Capture the cell that displays the provided text and extract its [X, Y] central coordinate. 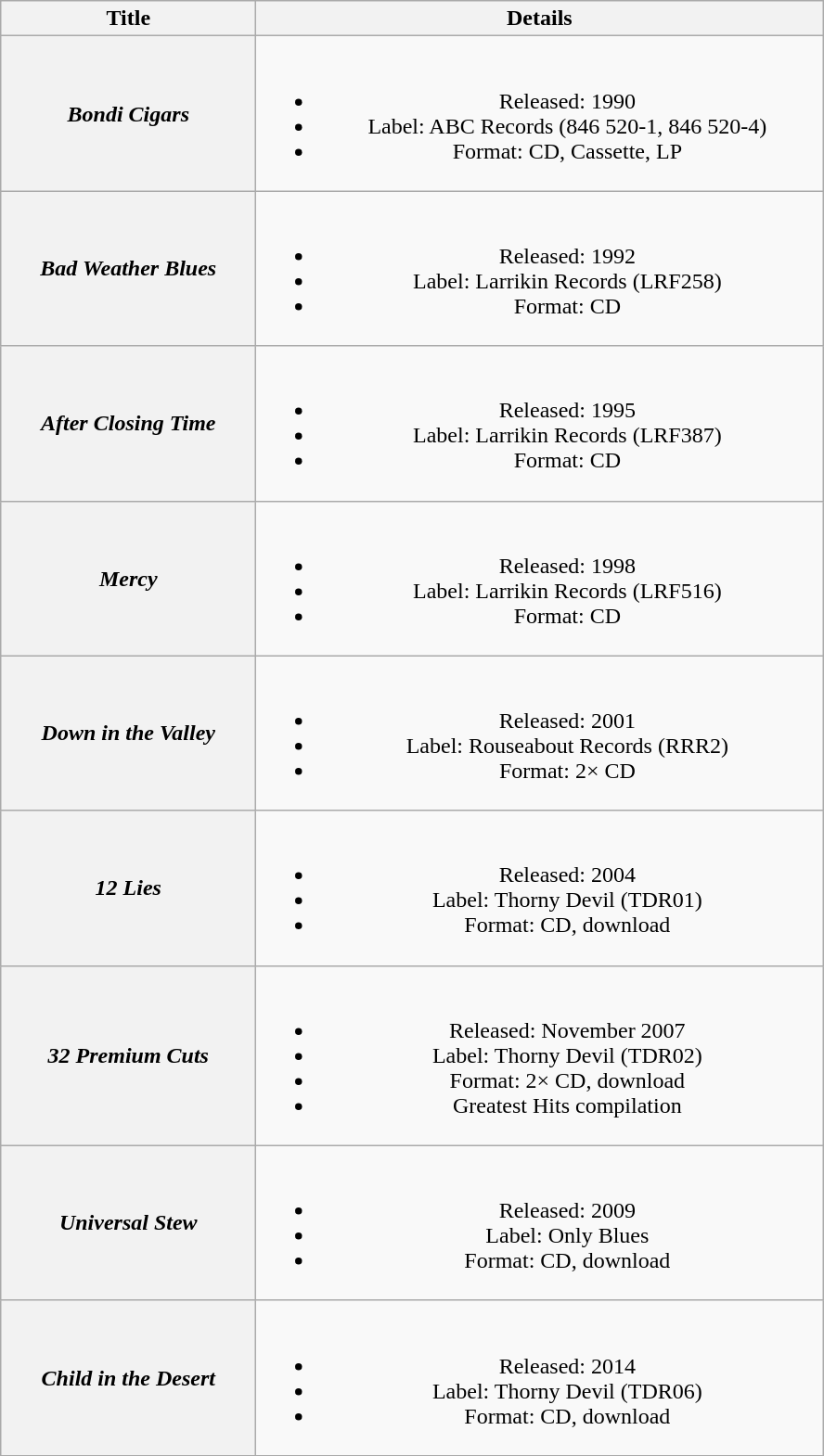
Released: 2001Label: Rouseabout Records (RRR2)Format: 2× CD [540, 733]
After Closing Time [128, 423]
Released: November 2007Label: Thorny Devil (TDR02)Format: 2× CD, downloadGreatest Hits compilation [540, 1055]
Released: 1995Label: Larrikin Records (LRF387)Format: CD [540, 423]
Released: 1998Label: Larrikin Records (LRF516)Format: CD [540, 579]
Bad Weather Blues [128, 269]
Title [128, 19]
Released: 2004Label: Thorny Devil (TDR01)Format: CD, download [540, 888]
Released: 1992Label: Larrikin Records (LRF258)Format: CD [540, 269]
Bondi Cigars [128, 113]
Universal Stew [128, 1222]
Mercy [128, 579]
12 Lies [128, 888]
Released: 2014Label: Thorny Devil (TDR06)Format: CD, download [540, 1378]
Released: 2009Label: Only BluesFormat: CD, download [540, 1222]
Child in the Desert [128, 1378]
32 Premium Cuts [128, 1055]
Released: 1990Label: ABC Records (846 520-1, 846 520-4)Format: CD, Cassette, LP [540, 113]
Details [540, 19]
Down in the Valley [128, 733]
